Provide the [X, Y] coordinate of the cell's center where the given text is located.  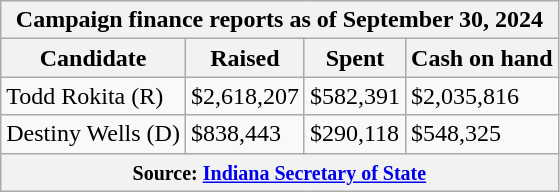
Raised [244, 58]
Source: Indiana Secretary of State [280, 172]
Destiny Wells (D) [94, 134]
Spent [354, 58]
$290,118 [354, 134]
Cash on hand [482, 58]
$838,443 [244, 134]
$582,391 [354, 96]
Candidate [94, 58]
Campaign finance reports as of September 30, 2024 [280, 20]
$2,035,816 [482, 96]
Todd Rokita (R) [94, 96]
$548,325 [482, 134]
$2,618,207 [244, 96]
